From the cell containing the given text, extract its center point as (x, y) coordinate. 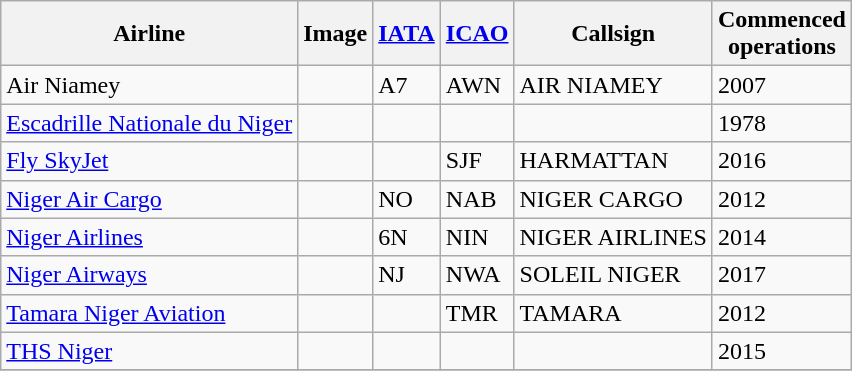
Commencedoperations (782, 34)
Escadrille Nationale du Niger (150, 123)
AWN (477, 85)
Niger Airways (150, 275)
6N (407, 237)
NIGER AIRLINES (613, 237)
NWA (477, 275)
NAB (477, 199)
2017 (782, 275)
NJ (407, 275)
Callsign (613, 34)
HARMATTAN (613, 161)
ICAO (477, 34)
A7 (407, 85)
Tamara Niger Aviation (150, 313)
2016 (782, 161)
Niger Airlines (150, 237)
Fly SkyJet (150, 161)
NIN (477, 237)
IATA (407, 34)
Image (336, 34)
THS Niger (150, 351)
Air Niamey (150, 85)
2015 (782, 351)
Niger Air Cargo (150, 199)
TAMARA (613, 313)
NIGER CARGO (613, 199)
1978 (782, 123)
2014 (782, 237)
TMR (477, 313)
SJF (477, 161)
NO (407, 199)
2007 (782, 85)
AIR NIAMEY (613, 85)
SOLEIL NIGER (613, 275)
Airline (150, 34)
